Scan for the cell matching the given text and deliver its (X, Y) coordinate at center. 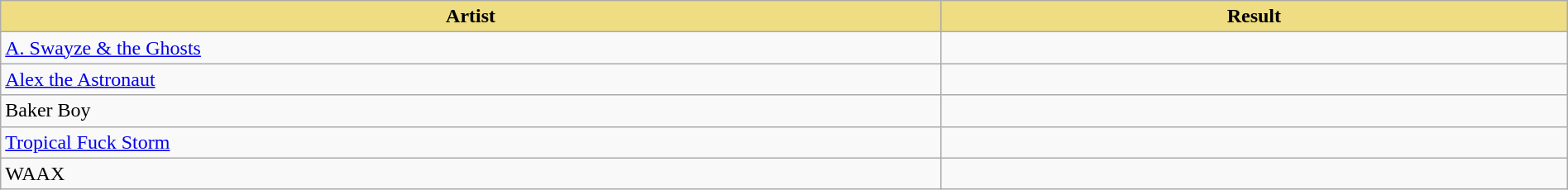
Alex the Astronaut (471, 79)
Artist (471, 17)
A. Swayze & the Ghosts (471, 48)
Tropical Fuck Storm (471, 142)
Baker Boy (471, 111)
WAAX (471, 173)
Result (1254, 17)
